Search for the cell housing the specified text and yield its (x, y) center coordinate. 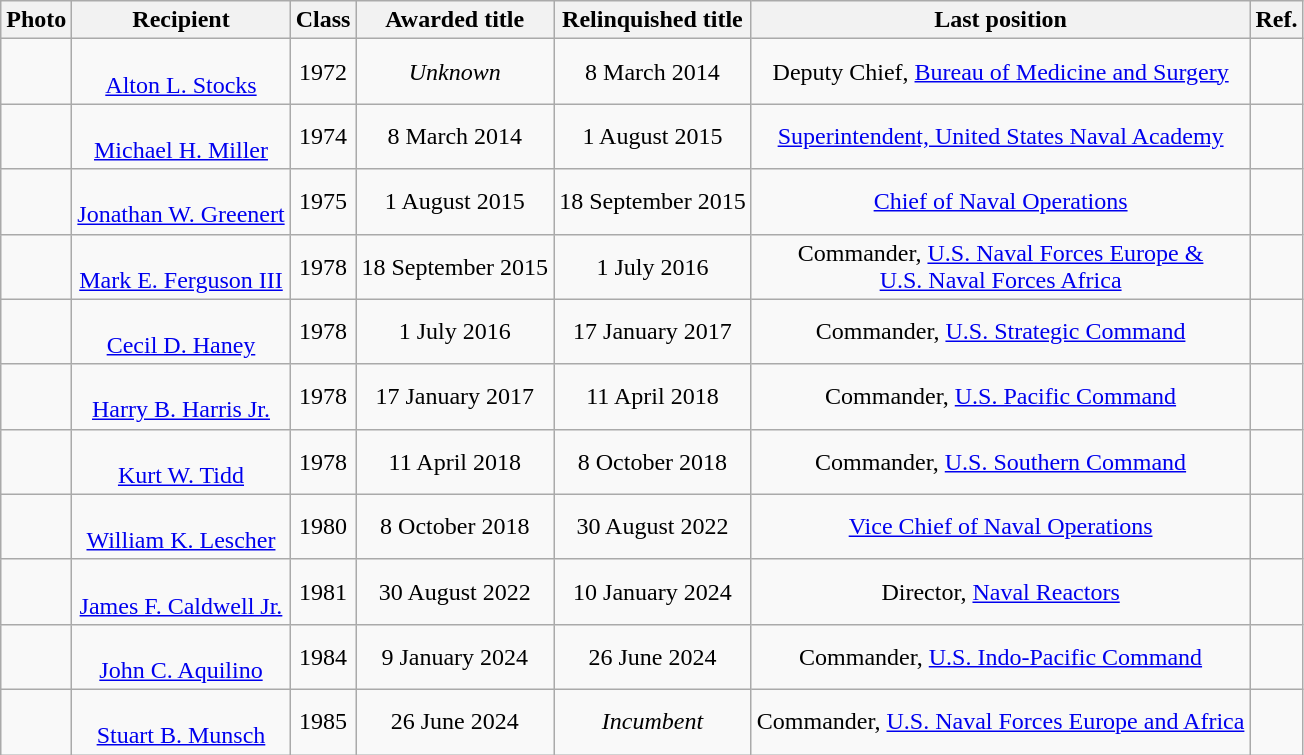
Photo (36, 20)
Harry B. Harris Jr. (181, 396)
1974 (323, 136)
Commander, U.S. Southern Command (1000, 462)
10 January 2024 (653, 592)
Alton L. Stocks (181, 72)
1985 (323, 722)
1975 (323, 202)
Vice Chief of Naval Operations (1000, 526)
Unknown (455, 72)
Deputy Chief, Bureau of Medicine and Surgery (1000, 72)
Mark E. Ferguson III (181, 266)
1984 (323, 656)
Commander, U.S. Naval Forces Europe and Africa (1000, 722)
Michael H. Miller (181, 136)
Commander, U.S. Strategic Command (1000, 332)
Last position (1000, 20)
John C. Aquilino (181, 656)
Commander, U.S. Naval Forces Europe &U.S. Naval Forces Africa (1000, 266)
1980 (323, 526)
Kurt W. Tidd (181, 462)
Relinquished title (653, 20)
Cecil D. Haney (181, 332)
Recipient (181, 20)
William K. Lescher (181, 526)
Awarded title (455, 20)
Commander, U.S. Pacific Command (1000, 396)
James F. Caldwell Jr. (181, 592)
1972 (323, 72)
Chief of Naval Operations (1000, 202)
Stuart B. Munsch (181, 722)
Commander, U.S. Indo-Pacific Command (1000, 656)
Superintendent, United States Naval Academy (1000, 136)
1981 (323, 592)
Ref. (1276, 20)
9 January 2024 (455, 656)
Class (323, 20)
Director, Naval Reactors (1000, 592)
Jonathan W. Greenert (181, 202)
Incumbent (653, 722)
